Return the (x, y) coordinate for the center point of the cell that contains the specified text.  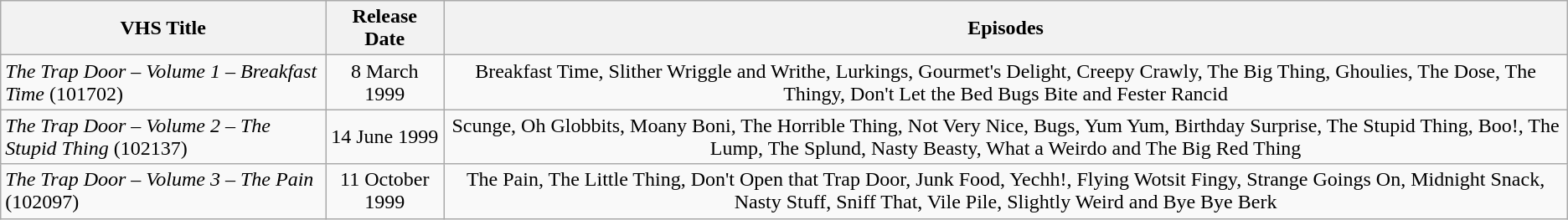
Release Date (385, 28)
8 March 1999 (385, 82)
Episodes (1005, 28)
The Trap Door – Volume 3 – The Pain (102097) (163, 191)
11 October 1999 (385, 191)
The Trap Door – Volume 1 – Breakfast Time (101702) (163, 82)
VHS Title (163, 28)
The Trap Door – Volume 2 – The Stupid Thing (102137) (163, 137)
14 June 1999 (385, 137)
